Capture the cell that displays the provided text and extract its [X, Y] central coordinate. 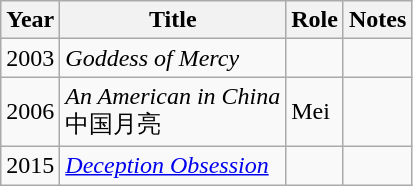
2015 [30, 165]
2003 [30, 58]
2006 [30, 112]
Title [173, 20]
Mei [315, 112]
Goddess of Mercy [173, 58]
Deception Obsession [173, 165]
Role [315, 20]
An American in China中国月亮 [173, 112]
Notes [377, 20]
Year [30, 20]
